Search for the cell housing the specified text and yield its [X, Y] center coordinate. 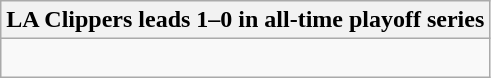
LA Clippers leads 1–0 in all-time playoff series [246, 20]
